For the text-containing cell, return its midpoint in (x, y) coordinate format. 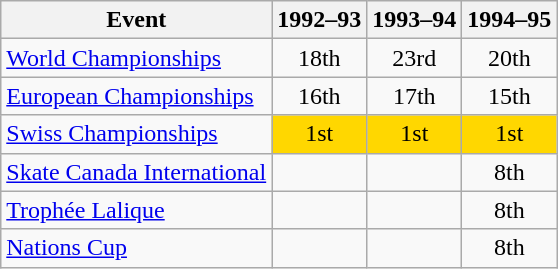
20th (510, 58)
17th (414, 96)
Trophée Lalique (136, 210)
Event (136, 20)
Swiss Championships (136, 134)
European Championships (136, 96)
23rd (414, 58)
1994–95 (510, 20)
16th (320, 96)
Skate Canada International (136, 172)
1992–93 (320, 20)
18th (320, 58)
World Championships (136, 58)
1993–94 (414, 20)
Nations Cup (136, 248)
15th (510, 96)
